Return (x, y) of the center of cell containing provided text 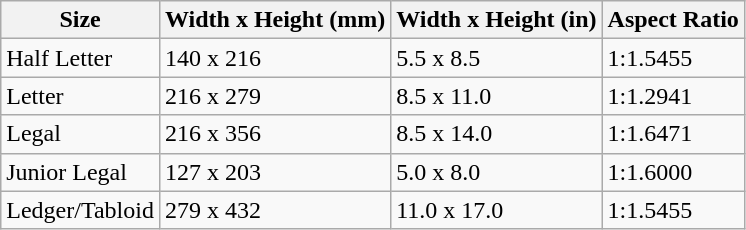
1:1.2941 (673, 96)
11.0 x 17.0 (496, 210)
Ledger/Tabloid (80, 210)
Width x Height (mm) (274, 20)
Legal (80, 134)
Junior Legal (80, 172)
8.5 x 14.0 (496, 134)
1:1.6000 (673, 172)
279 x 432 (274, 210)
140 x 216 (274, 58)
Size (80, 20)
Aspect Ratio (673, 20)
5.0 x 8.0 (496, 172)
8.5 x 11.0 (496, 96)
Width x Height (in) (496, 20)
5.5 x 8.5 (496, 58)
Letter (80, 96)
216 x 279 (274, 96)
127 x 203 (274, 172)
1:1.6471 (673, 134)
216 x 356 (274, 134)
Half Letter (80, 58)
